From the cell containing the given text, extract its center point as [x, y] coordinate. 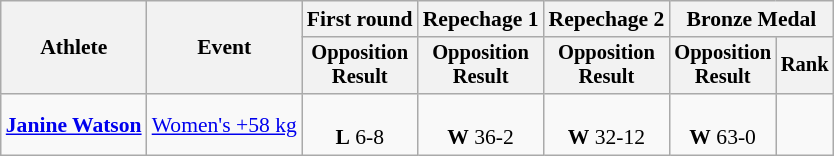
W 63-0 [722, 124]
Janine Watson [74, 124]
Repechage 2 [607, 19]
Event [224, 48]
Rank [805, 66]
Athlete [74, 48]
L 6-8 [360, 124]
W 32-12 [607, 124]
W 36-2 [481, 124]
Bronze Medal [751, 19]
Repechage 1 [481, 19]
Women's +58 kg [224, 124]
First round [360, 19]
